For the text-containing cell, return its midpoint in (x, y) coordinate format. 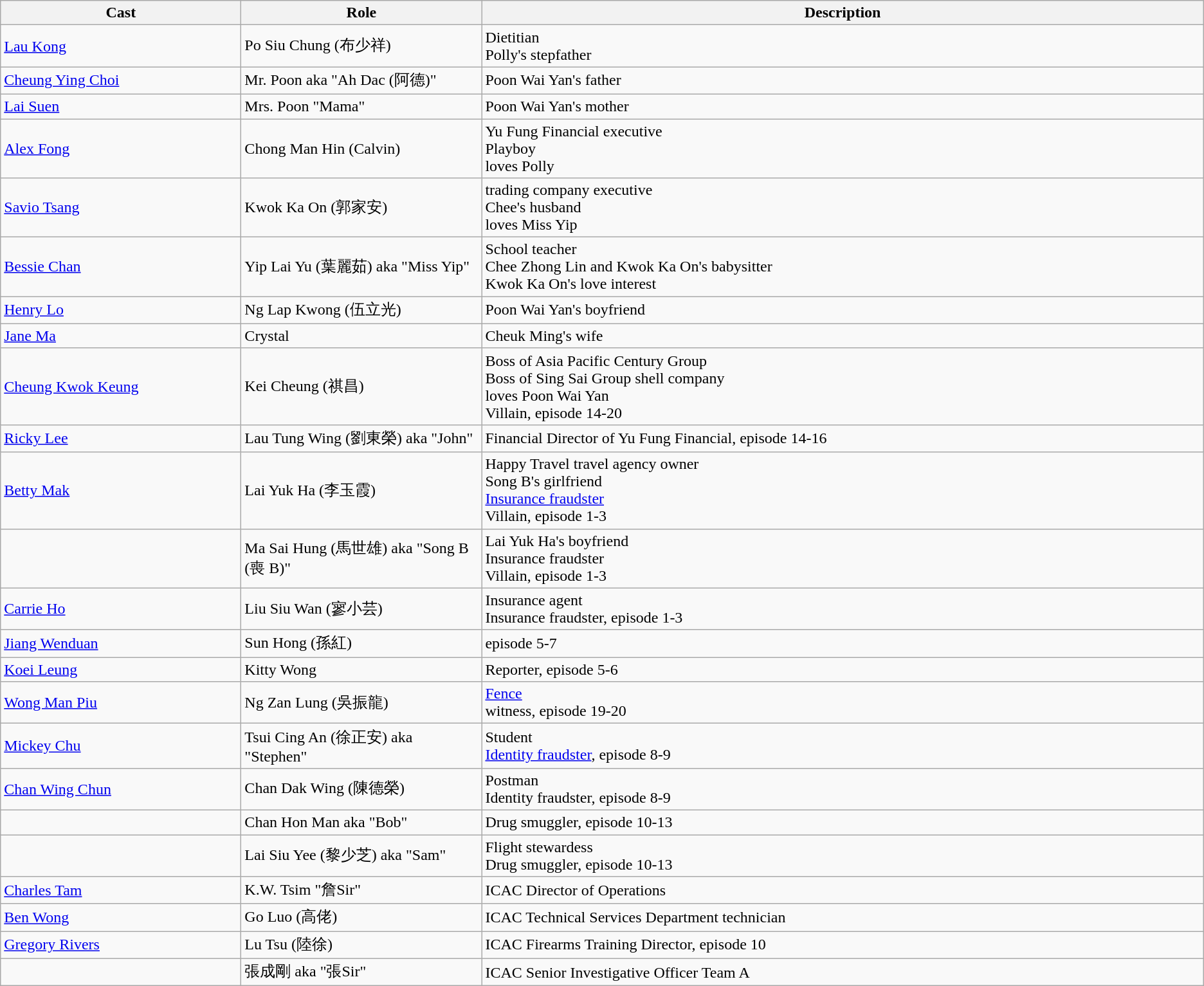
Charles Tam (121, 890)
Henry Lo (121, 310)
Crystal (361, 336)
Jane Ma (121, 336)
Poon Wai Yan's mother (843, 106)
Poon Wai Yan's father (843, 81)
Carrie Ho (121, 608)
ICAC Technical Services Department technician (843, 917)
Gregory Rivers (121, 945)
Ng Lap Kwong (伍立光) (361, 310)
Lai Suen (121, 106)
Kitty Wong (361, 670)
Drug smuggler, episode 10-13 (843, 822)
Postman Identity fraudster, episode 8-9 (843, 789)
Koei Leung (121, 670)
School teacher Chee Zhong Lin and Kwok Ka On's babysitter Kwok Ka On's love interest (843, 267)
張成剛 aka "張Sir" (361, 972)
Ma Sai Hung (馬世雄) aka "Song B (喪 B)" (361, 558)
trading company executive Chee's husband loves Miss Yip (843, 208)
Liu Siu Wan (寥小芸) (361, 608)
Savio Tsang (121, 208)
Mrs. Poon "Mama" (361, 106)
Chan Wing Chun (121, 789)
Boss of Asia Pacific Century Group Boss of Sing Sai Group shell company loves Poon Wai Yan Villain, episode 14-20 (843, 386)
Cast (121, 13)
Mickey Chu (121, 746)
Mr. Poon aka "Ah Dac (阿德)" (361, 81)
K.W. Tsim "詹Sir" (361, 890)
Bessie Chan (121, 267)
Insurance agent Insurance fraudster, episode 1-3 (843, 608)
Lai Yuk Ha's boyfriend Insurance fraudster Villain, episode 1-3 (843, 558)
Dietitian Polly's stepfather (843, 46)
Lai Siu Yee (黎少芝) aka "Sam" (361, 855)
Alex Fong (121, 148)
Cheung Kwok Keung (121, 386)
ICAC Firearms Training Director, episode 10 (843, 945)
Cheung Ying Choi (121, 81)
Po Siu Chung (布少祥) (361, 46)
Yip Lai Yu (葉麗茹) aka "Miss Yip" (361, 267)
Lau Kong (121, 46)
Jiang Wenduan (121, 643)
Student Identity fraudster, episode 8-9 (843, 746)
Reporter, episode 5-6 (843, 670)
Fence witness, episode 19-20 (843, 702)
Happy Travel travel agency owner Song B's girlfriend Insurance fraudster Villain, episode 1-3 (843, 490)
Chan Dak Wing (陳德榮) (361, 789)
Kei Cheung (祺昌) (361, 386)
Financial Director of Yu Fung Financial, episode 14-16 (843, 439)
Yu Fung Financial executive Playboy loves Polly (843, 148)
Ben Wong (121, 917)
Flight stewardess Drug smuggler, episode 10-13 (843, 855)
Lau Tung Wing (劉東榮) aka "John" (361, 439)
Kwok Ka On (郭家安) (361, 208)
Lai Yuk Ha (李玉霞) (361, 490)
Chong Man Hin (Calvin) (361, 148)
Role (361, 13)
Lu Tsu (陸徐) (361, 945)
Poon Wai Yan's boyfriend (843, 310)
episode 5-7 (843, 643)
ICAC Senior Investigative Officer Team A (843, 972)
Sun Hong (孫紅) (361, 643)
Wong Man Piu (121, 702)
Tsui Cing An (徐正安) aka "Stephen" (361, 746)
Betty Mak (121, 490)
Ng Zan Lung (吳振龍) (361, 702)
Cheuk Ming's wife (843, 336)
Chan Hon Man aka "Bob" (361, 822)
ICAC Director of Operations (843, 890)
Go Luo (高佬) (361, 917)
Ricky Lee (121, 439)
Description (843, 13)
